Detect which cell encompasses the target text, then output its [x, y] center coordinate. 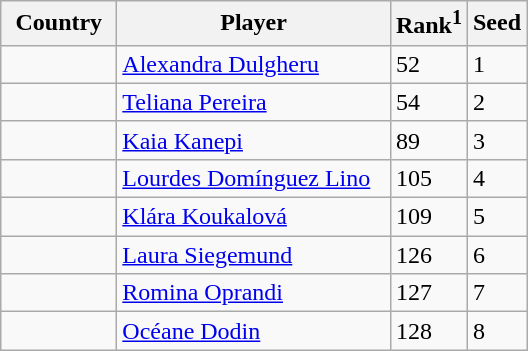
Océane Dodin [254, 331]
127 [428, 293]
Romina Oprandi [254, 293]
6 [496, 255]
Laura Siegemund [254, 255]
Rank1 [428, 24]
3 [496, 140]
109 [428, 217]
128 [428, 331]
Kaia Kanepi [254, 140]
Alexandra Dulgheru [254, 64]
7 [496, 293]
2 [496, 102]
4 [496, 178]
126 [428, 255]
Teliana Pereira [254, 102]
Seed [496, 24]
105 [428, 178]
Player [254, 24]
Klára Koukalová [254, 217]
8 [496, 331]
89 [428, 140]
Lourdes Domínguez Lino [254, 178]
1 [496, 64]
54 [428, 102]
Country [59, 24]
5 [496, 217]
52 [428, 64]
